Scan for the cell matching the given text and deliver its [x, y] coordinate at center. 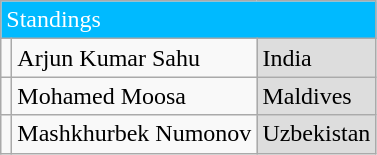
Arjun Kumar Sahu [134, 58]
Mohamed Moosa [134, 96]
Standings [188, 20]
India [316, 58]
Mashkhurbek Numonov [134, 134]
Maldives [316, 96]
Uzbekistan [316, 134]
